Provide the (x, y) coordinate of the cell's center where the given text is located.  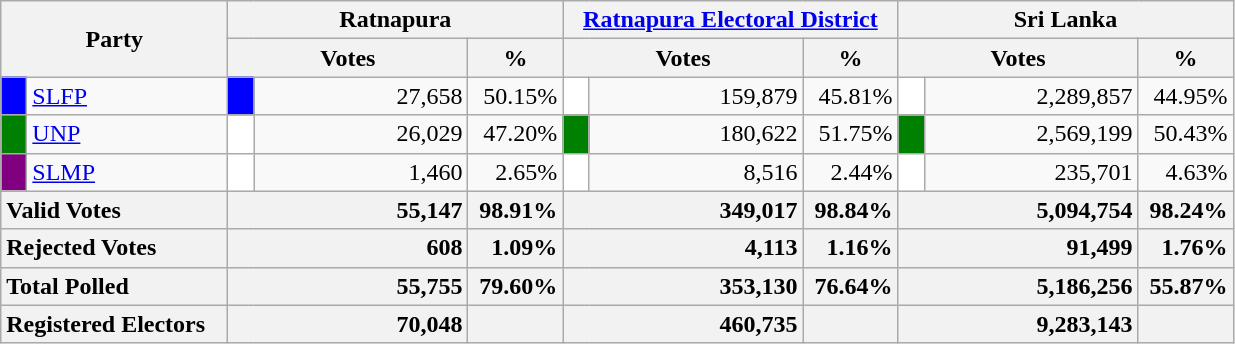
Rejected Votes (114, 248)
SLFP (128, 96)
55.87% (1186, 286)
2.65% (516, 172)
98.84% (850, 210)
79.60% (516, 286)
353,130 (683, 286)
9,283,143 (1018, 324)
47.20% (516, 134)
Registered Electors (114, 324)
2,569,199 (1031, 134)
4.63% (1186, 172)
Sri Lanka (1066, 20)
1.76% (1186, 248)
608 (348, 248)
Total Polled (114, 286)
1,460 (361, 172)
Ratnapura (396, 20)
8,516 (696, 172)
349,017 (683, 210)
SLMP (128, 172)
Valid Votes (114, 210)
98.24% (1186, 210)
55,755 (348, 286)
70,048 (348, 324)
4,113 (683, 248)
27,658 (361, 96)
5,186,256 (1018, 286)
44.95% (1186, 96)
235,701 (1031, 172)
Ratnapura Electoral District (730, 20)
50.15% (516, 96)
5,094,754 (1018, 210)
460,735 (683, 324)
51.75% (850, 134)
50.43% (1186, 134)
2.44% (850, 172)
1.09% (516, 248)
UNP (128, 134)
76.64% (850, 286)
98.91% (516, 210)
55,147 (348, 210)
180,622 (696, 134)
159,879 (696, 96)
26,029 (361, 134)
45.81% (850, 96)
2,289,857 (1031, 96)
1.16% (850, 248)
91,499 (1018, 248)
Party (114, 39)
